Capture the cell that displays the provided text and extract its (X, Y) central coordinate. 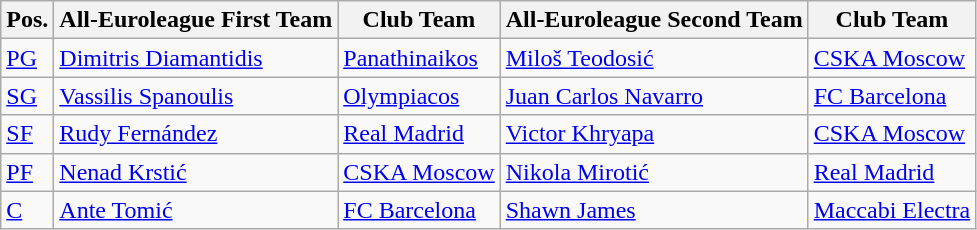
PF (28, 172)
Olympiacos (419, 96)
All-Euroleague Second Team (654, 20)
Shawn James (654, 210)
Panathinaikos (419, 58)
Juan Carlos Navarro (654, 96)
Pos. (28, 20)
Nikola Mirotić (654, 172)
Rudy Fernández (196, 134)
All-Euroleague First Team (196, 20)
SG (28, 96)
PG (28, 58)
Nenad Krstić (196, 172)
Ante Tomić (196, 210)
C (28, 210)
Miloš Teodosić (654, 58)
Maccabi Electra (892, 210)
Vassilis Spanoulis (196, 96)
Dimitris Diamantidis (196, 58)
Victor Khryapa (654, 134)
SF (28, 134)
